Output the (X, Y) coordinate of the center of the cell containing the given text.  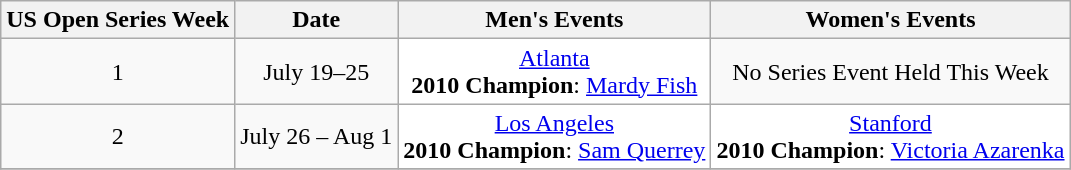
Date (316, 20)
1 (118, 72)
Men's Events (554, 20)
No Series Event Held This Week (890, 72)
Los Angeles2010 Champion: Sam Querrey (554, 136)
Women's Events (890, 20)
July 19–25 (316, 72)
2 (118, 136)
Stanford2010 Champion: Victoria Azarenka (890, 136)
US Open Series Week (118, 20)
Atlanta2010 Champion: Mardy Fish (554, 72)
July 26 – Aug 1 (316, 136)
